Search for the cell housing the specified text and yield its [x, y] center coordinate. 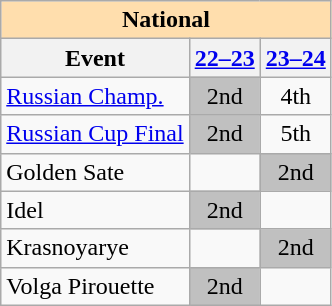
Golden Sate [95, 172]
Russian Cup Final [95, 134]
Event [95, 58]
23–24 [296, 58]
Krasnoyarye [95, 248]
22–23 [224, 58]
Russian Champ. [95, 96]
National [166, 20]
5th [296, 134]
Volga Pirouette [95, 286]
Idel [95, 210]
4th [296, 96]
